Return (x, y) of the center of cell containing provided text 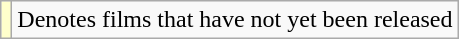
Denotes films that have not yet been released (235, 20)
